Find where the given text appears and provide that cell's center as [X, Y] coordinate. 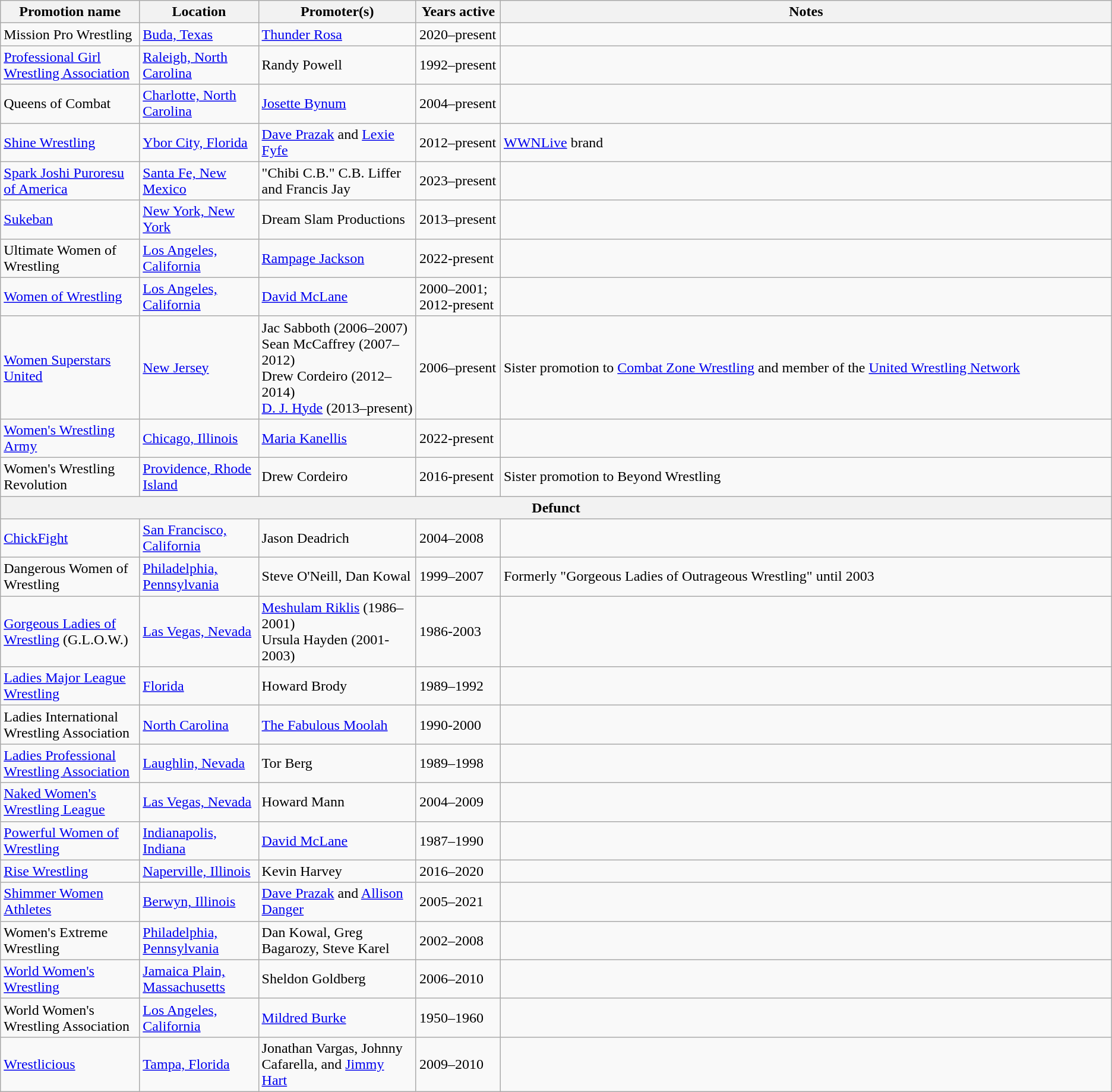
Mildred Burke [337, 1018]
Promoter(s) [337, 12]
2020–present [458, 34]
The Fabulous Moolah [337, 724]
ChickFight [70, 538]
2009–2010 [458, 1064]
1989–1998 [458, 764]
Drew Cordeiro [337, 476]
Sheldon Goldberg [337, 979]
Location [199, 12]
Women's Wrestling Revolution [70, 476]
Women Superstars United [70, 367]
1986-2003 [458, 632]
New Jersey [199, 367]
Maria Kanellis [337, 438]
Years active [458, 12]
Professional Girl Wrestling Association [70, 65]
1950–1960 [458, 1018]
2023–present [458, 181]
Women's Extreme Wrestling [70, 941]
Ultimate Women of Wrestling [70, 258]
Ladies Professional Wrestling Association [70, 764]
Women of Wrestling [70, 297]
North Carolina [199, 724]
Formerly "Gorgeous Ladies of Outrageous Wrestling" until 2003 [805, 577]
Shine Wrestling [70, 143]
Dangerous Women of Wrestling [70, 577]
2013–present [458, 220]
Wrestlicious [70, 1064]
Howard Brody [337, 686]
Randy Powell [337, 65]
2004–2008 [458, 538]
1992–present [458, 65]
World Women's Wrestling Association [70, 1018]
2005–2021 [458, 901]
Thunder Rosa [337, 34]
Laughlin, Nevada [199, 764]
"Chibi C.B." C.B. Lifferand Francis Jay [337, 181]
Naked Women's Wrestling League [70, 802]
Sister promotion to Beyond Wrestling [805, 476]
Ybor City, Florida [199, 143]
Women's Wrestling Army [70, 438]
Notes [805, 12]
Florida [199, 686]
Providence, Rhode Island [199, 476]
Steve O'Neill, Dan Kowal [337, 577]
Shimmer Women Athletes [70, 901]
San Francisco, California [199, 538]
Dave Prazak and Allison Danger [337, 901]
1989–1992 [458, 686]
Ladies Major League Wrestling [70, 686]
Meshulam Riklis (1986–2001)Ursula Hayden (2001-2003) [337, 632]
New York, New York [199, 220]
Buda, Texas [199, 34]
Jason Deadrich [337, 538]
Charlotte, North Carolina [199, 103]
2004–2009 [458, 802]
Howard Mann [337, 802]
Mission Pro Wrestling [70, 34]
Dan Kowal, Greg Bagarozy, Steve Karel [337, 941]
Berwyn, Illinois [199, 901]
Kevin Harvey [337, 871]
Gorgeous Ladies of Wrestling (G.L.O.W.) [70, 632]
Dave Prazak and Lexie Fyfe [337, 143]
WWNLive brand [805, 143]
Defunct [556, 508]
2000–2001; 2012-present [458, 297]
Sister promotion to Combat Zone Wrestling and member of the United Wrestling Network [805, 367]
Chicago, Illinois [199, 438]
Tampa, Florida [199, 1064]
Indianapolis, Indiana [199, 841]
2016-present [458, 476]
World Women's Wrestling [70, 979]
2006–2010 [458, 979]
2016–2020 [458, 871]
Santa Fe, New Mexico [199, 181]
Queens of Combat [70, 103]
2004–present [458, 103]
Tor Berg [337, 764]
2006–present [458, 367]
1990-2000 [458, 724]
Jac Sabboth (2006–2007)Sean McCaffrey (2007–2012)Drew Cordeiro (2012–2014)D. J. Hyde (2013–present) [337, 367]
Raleigh, North Carolina [199, 65]
Sukeban [70, 220]
Rise Wrestling [70, 871]
Ladies International Wrestling Association [70, 724]
2012–present [458, 143]
Promotion name [70, 12]
Dream Slam Productions [337, 220]
1987–1990 [458, 841]
Jamaica Plain, Massachusetts [199, 979]
Rampage Jackson [337, 258]
Naperville, Illinois [199, 871]
Powerful Women of Wrestling [70, 841]
Spark Joshi Puroresu of America [70, 181]
2002–2008 [458, 941]
Josette Bynum [337, 103]
Jonathan Vargas, Johnny Cafarella, and Jimmy Hart [337, 1064]
1999–2007 [458, 577]
